From the cell containing the given text, extract its center point as (x, y) coordinate. 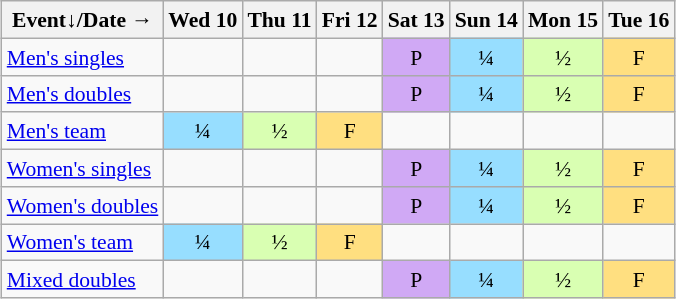
Men's doubles (83, 94)
Fri 12 (350, 20)
Mon 15 (563, 20)
Men's singles (83, 56)
Women's doubles (83, 204)
Wed 10 (202, 20)
Women's team (83, 242)
Event↓/Date → (83, 20)
Women's singles (83, 168)
Mixed doubles (83, 280)
Tue 16 (638, 20)
Sat 13 (416, 20)
Thu 11 (279, 20)
Sun 14 (486, 20)
Men's team (83, 130)
